Capture the cell that displays the provided text and extract its [x, y] central coordinate. 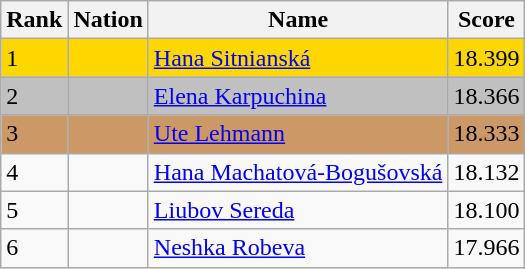
Ute Lehmann [298, 134]
Nation [108, 20]
Liubov Sereda [298, 210]
5 [34, 210]
Hana Machatová-Bogušovská [298, 172]
18.100 [486, 210]
2 [34, 96]
18.132 [486, 172]
6 [34, 248]
18.399 [486, 58]
Rank [34, 20]
1 [34, 58]
Name [298, 20]
Score [486, 20]
Elena Karpuchina [298, 96]
3 [34, 134]
18.333 [486, 134]
18.366 [486, 96]
Hana Sitnianská [298, 58]
17.966 [486, 248]
4 [34, 172]
Neshka Robeva [298, 248]
